Find where the given text appears and provide that cell's center as [x, y] coordinate. 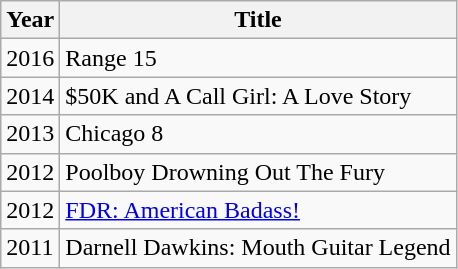
Range 15 [258, 58]
Poolboy Drowning Out The Fury [258, 172]
$50K and A Call Girl: A Love Story [258, 96]
Chicago 8 [258, 134]
Darnell Dawkins: Mouth Guitar Legend [258, 248]
FDR: American Badass! [258, 210]
2011 [30, 248]
2013 [30, 134]
2014 [30, 96]
2016 [30, 58]
Year [30, 20]
Title [258, 20]
